Return [x, y] of the center of cell containing provided text 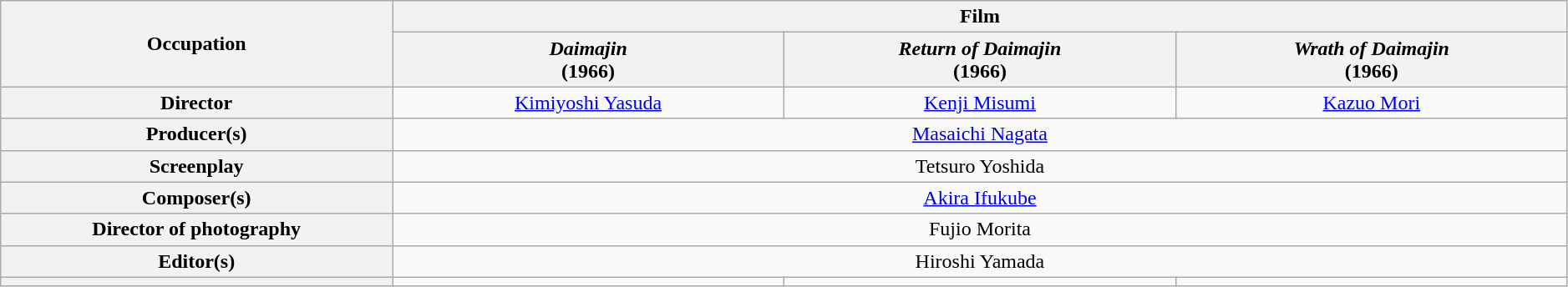
Composer(s) [197, 198]
Film [981, 17]
Screenplay [197, 166]
Fujio Morita [981, 229]
Director of photography [197, 229]
Director [197, 103]
Daimajin(1966) [588, 60]
Producer(s) [197, 134]
Akira Ifukube [981, 198]
Return of Daimajin(1966) [979, 60]
Kimiyoshi Yasuda [588, 103]
Wrath of Daimajin(1966) [1372, 60]
Kazuo Mori [1372, 103]
Kenji Misumi [979, 103]
Tetsuro Yoshida [981, 166]
Editor(s) [197, 261]
Hiroshi Yamada [981, 261]
Masaichi Nagata [981, 134]
Occupation [197, 43]
